Detect which cell encompasses the target text, then output its (x, y) center coordinate. 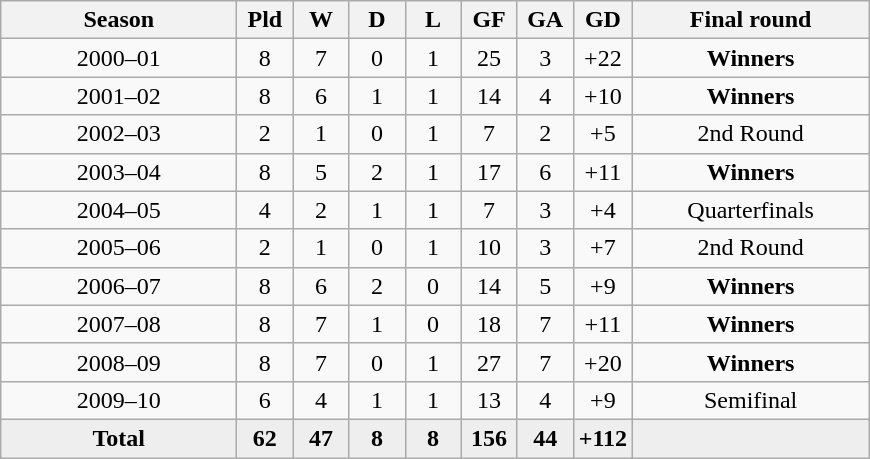
2004–05 (119, 210)
L (433, 20)
2008–09 (119, 362)
+10 (602, 96)
2005–06 (119, 248)
GA (545, 20)
Final round (751, 20)
2006–07 (119, 286)
2009–10 (119, 400)
+22 (602, 58)
+20 (602, 362)
Pld (265, 20)
Total (119, 438)
Semifinal (751, 400)
27 (489, 362)
GD (602, 20)
156 (489, 438)
18 (489, 324)
17 (489, 172)
2003–04 (119, 172)
2007–08 (119, 324)
+112 (602, 438)
2001–02 (119, 96)
+7 (602, 248)
+4 (602, 210)
10 (489, 248)
W (321, 20)
62 (265, 438)
+5 (602, 134)
25 (489, 58)
D (377, 20)
2002–03 (119, 134)
44 (545, 438)
Quarterfinals (751, 210)
13 (489, 400)
2000–01 (119, 58)
GF (489, 20)
47 (321, 438)
Season (119, 20)
